Identify which cell holds the provided text, then report its [X, Y] central coordinate. 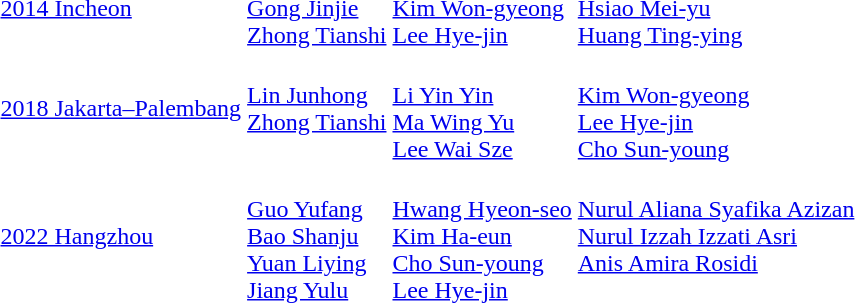
Li Yin YinMa Wing YuLee Wai Sze [482, 108]
Lin JunhongZhong Tianshi [317, 108]
